Capture the cell that displays the provided text and extract its (x, y) central coordinate. 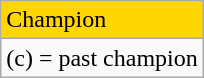
Champion (102, 20)
(c) = past champion (102, 58)
